Detect which cell encompasses the target text, then output its (X, Y) center coordinate. 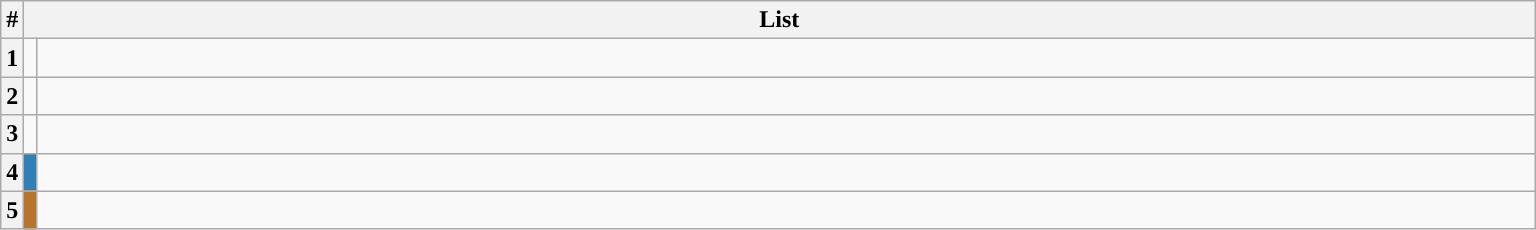
5 (12, 210)
4 (12, 172)
# (12, 20)
1 (12, 58)
3 (12, 134)
List (780, 20)
2 (12, 96)
